Detect which cell encompasses the target text, then output its [X, Y] center coordinate. 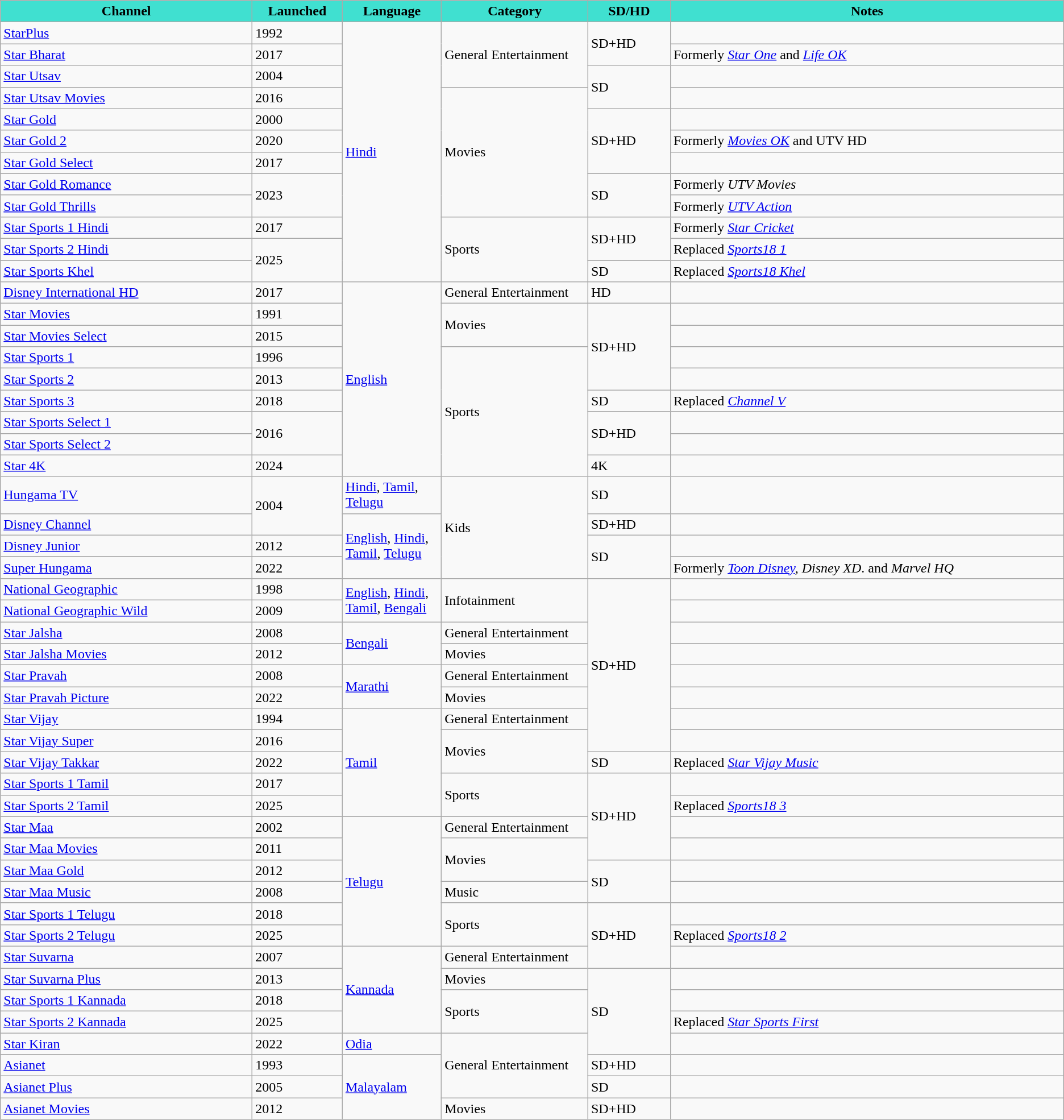
SD/HD [629, 11]
Malayalam [392, 1087]
Kids [515, 528]
Replaced Sports18 2 [867, 935]
Asianet [126, 1065]
Star Sports 1 [126, 358]
Star Maa Movies [126, 849]
Star Sports 2 Hindi [126, 249]
2005 [298, 1087]
Star Jalsha [126, 633]
Star Movies Select [126, 336]
Star Gold [126, 119]
1998 [298, 589]
Star Sports 2 [126, 379]
Star Maa Music [126, 892]
Channel [126, 11]
Bengali [392, 644]
Star Pravah [126, 676]
Star Gold Select [126, 163]
1996 [298, 358]
Formerly Star One and Life OK [867, 55]
Asianet Plus [126, 1087]
Star Utsav Movies [126, 98]
Star 4K [126, 466]
Disney International HD [126, 293]
Replaced Sports18 1 [867, 249]
Star Sports 2 Kannada [126, 1022]
Star Sports 1 Tamil [126, 784]
Star Sports 2 Tamil [126, 806]
Star Maa [126, 827]
Star Suvarna Plus [126, 978]
2000 [298, 119]
Super Hungama [126, 567]
English [392, 380]
2015 [298, 336]
Star Suvarna [126, 957]
Formerly UTV Movies [867, 184]
Star Bharat [126, 55]
Replaced Channel V [867, 401]
Star Sports Select 2 [126, 444]
Disney Junior [126, 546]
Star Utsav [126, 76]
Notes [867, 11]
Replaced Sports18 Khel [867, 271]
Star Sports Select 1 [126, 422]
National Geographic Wild [126, 611]
Replaced Sports18 3 [867, 806]
Star Sports 3 [126, 401]
Formerly Toon Disney, Disney XD. and Marvel HQ [867, 567]
HD [629, 293]
Hungama TV [126, 495]
Telugu [392, 881]
StarPlus [126, 33]
Star Maa Gold [126, 870]
Star Vijay Takkar [126, 762]
Replaced Star Sports First [867, 1022]
Star Sports 1 Telugu [126, 914]
2009 [298, 611]
Marathi [392, 687]
Star Gold 2 [126, 141]
4K [629, 466]
Disney Channel [126, 524]
Replaced Star Vijay Music [867, 762]
Star Sports 1 Hindi [126, 227]
Asianet Movies [126, 1109]
Star Sports Khel [126, 271]
Star Jalsha Movies [126, 654]
1992 [298, 33]
2020 [298, 141]
Star Vijay Super [126, 741]
Star Gold Romance [126, 184]
Star Movies [126, 314]
English, Hindi, Tamil, Telugu [392, 546]
2011 [298, 849]
1994 [298, 719]
Formerly Star Cricket [867, 227]
2007 [298, 957]
Kannada [392, 989]
Star Sports 1 Kannada [126, 1001]
Star Kiran [126, 1044]
1991 [298, 314]
2002 [298, 827]
Star Vijay [126, 719]
Infotainment [515, 600]
Launched [298, 11]
English, Hindi, Tamil, Bengali [392, 600]
Category [515, 11]
Tamil [392, 762]
Star Pravah Picture [126, 698]
2024 [298, 466]
Music [515, 892]
Formerly Movies OK and UTV HD [867, 141]
National Geographic [126, 589]
Hindi [392, 152]
Odia [392, 1044]
Formerly UTV Action [867, 206]
2023 [298, 195]
1993 [298, 1065]
Hindi, Tamil, Telugu [392, 495]
Star Gold Thrills [126, 206]
Language [392, 11]
Star Sports 2 Telugu [126, 935]
